Output the (X, Y) coordinate of the center of the cell containing the given text.  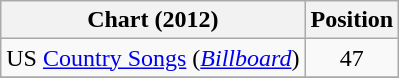
47 (352, 58)
US Country Songs (Billboard) (153, 58)
Chart (2012) (153, 20)
Position (352, 20)
